Return (x, y) of the center of cell containing provided text 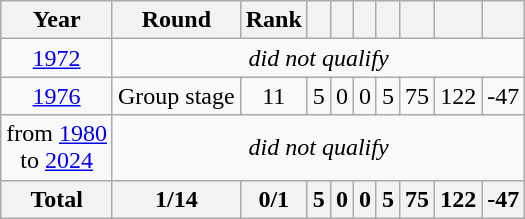
Round (176, 20)
1976 (57, 96)
Rank (274, 20)
from 1980to 2024 (57, 148)
11 (274, 96)
Year (57, 20)
Group stage (176, 96)
0/1 (274, 199)
1972 (57, 58)
1/14 (176, 199)
Total (57, 199)
